Return the (x, y) coordinate for the center point of the cell that contains the specified text.  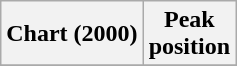
Chart (2000) (72, 34)
Peakposition (189, 34)
